Output the (X, Y) coordinate of the center of the cell containing the given text.  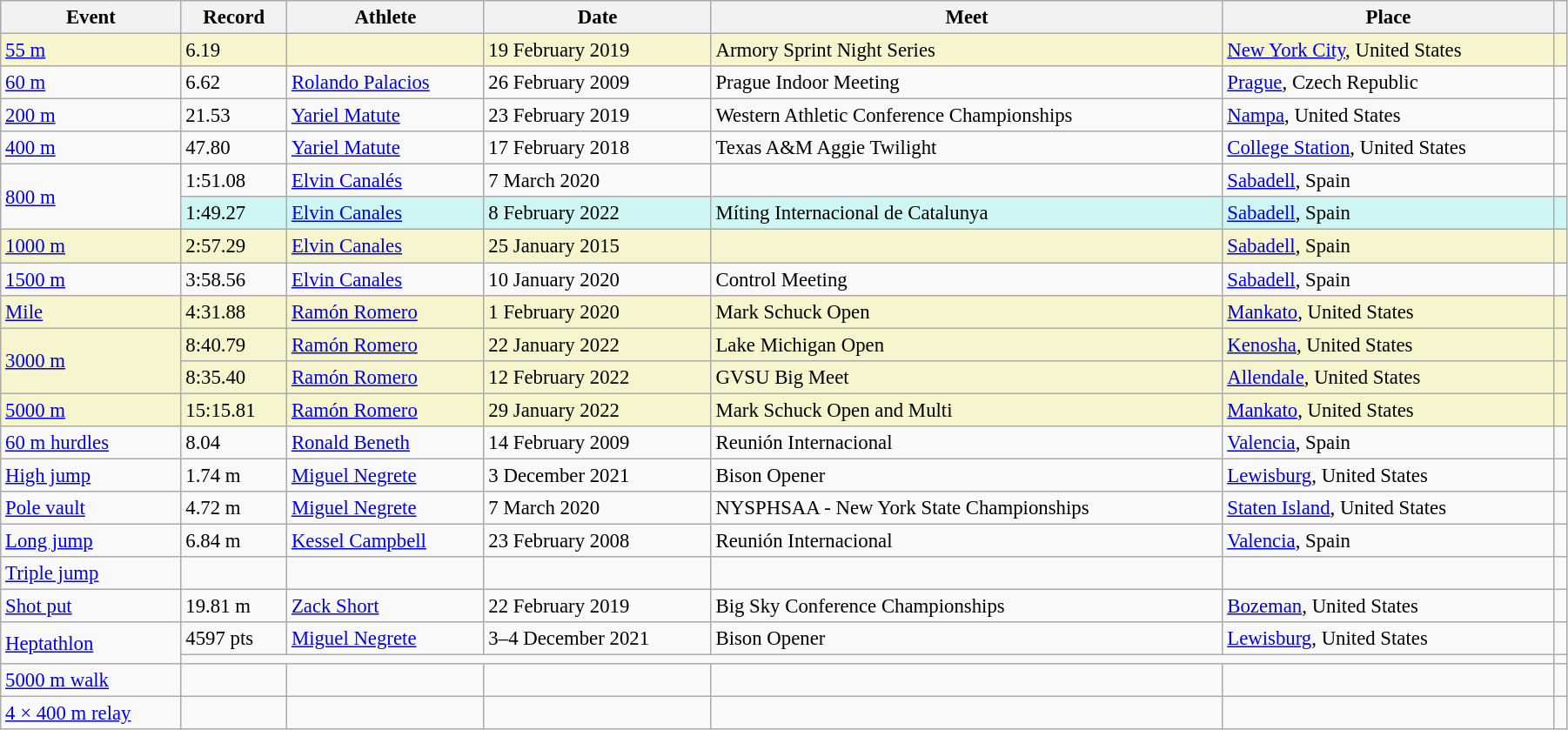
6.84 m (234, 540)
Place (1389, 17)
5000 m walk (90, 680)
Mark Schuck Open (967, 311)
22 January 2022 (597, 345)
NYSPHSAA - New York State Championships (967, 508)
Meet (967, 17)
Ronald Beneth (385, 443)
8:40.79 (234, 345)
14 February 2009 (597, 443)
Date (597, 17)
New York City, United States (1389, 50)
Record (234, 17)
1:49.27 (234, 213)
12 February 2022 (597, 377)
Texas A&M Aggie Twilight (967, 148)
800 m (90, 197)
Lake Michigan Open (967, 345)
Pole vault (90, 508)
Mile (90, 311)
4:31.88 (234, 311)
Big Sky Conference Championships (967, 606)
Prague, Czech Republic (1389, 83)
3:58.56 (234, 279)
Kenosha, United States (1389, 345)
400 m (90, 148)
Long jump (90, 540)
Kessel Campbell (385, 540)
4 × 400 m relay (90, 713)
6.19 (234, 50)
Triple jump (90, 573)
4597 pts (234, 639)
Shot put (90, 606)
6.62 (234, 83)
15:15.81 (234, 410)
1.74 m (234, 475)
19 February 2019 (597, 50)
8 February 2022 (597, 213)
Mark Schuck Open and Multi (967, 410)
3000 m (90, 360)
8.04 (234, 443)
55 m (90, 50)
Rolando Palacios (385, 83)
60 m (90, 83)
1 February 2020 (597, 311)
23 February 2019 (597, 116)
High jump (90, 475)
Armory Sprint Night Series (967, 50)
19.81 m (234, 606)
GVSU Big Meet (967, 377)
Staten Island, United States (1389, 508)
21.53 (234, 116)
4.72 m (234, 508)
Prague Indoor Meeting (967, 83)
2:57.29 (234, 246)
College Station, United States (1389, 148)
3 December 2021 (597, 475)
1500 m (90, 279)
1000 m (90, 246)
23 February 2008 (597, 540)
Elvin Canalés (385, 181)
Nampa, United States (1389, 116)
29 January 2022 (597, 410)
17 February 2018 (597, 148)
Athlete (385, 17)
60 m hurdles (90, 443)
Allendale, United States (1389, 377)
Zack Short (385, 606)
Western Athletic Conference Championships (967, 116)
Event (90, 17)
1:51.08 (234, 181)
3–4 December 2021 (597, 639)
22 February 2019 (597, 606)
200 m (90, 116)
8:35.40 (234, 377)
10 January 2020 (597, 279)
26 February 2009 (597, 83)
Heptathlon (90, 643)
Bozeman, United States (1389, 606)
Míting Internacional de Catalunya (967, 213)
47.80 (234, 148)
25 January 2015 (597, 246)
Control Meeting (967, 279)
5000 m (90, 410)
